Scan for the cell matching the given text and deliver its (x, y) coordinate at center. 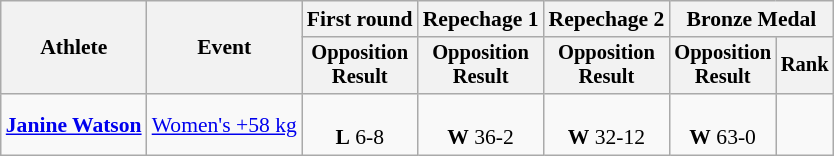
Repechage 2 (607, 19)
W 32-12 (607, 124)
Event (224, 48)
Rank (805, 66)
W 36-2 (481, 124)
First round (360, 19)
Women's +58 kg (224, 124)
Athlete (74, 48)
W 63-0 (722, 124)
L 6-8 (360, 124)
Bronze Medal (751, 19)
Janine Watson (74, 124)
Repechage 1 (481, 19)
